Pinpoint the cell where the given text exists, returning its (X, Y) midpoint coordinate. 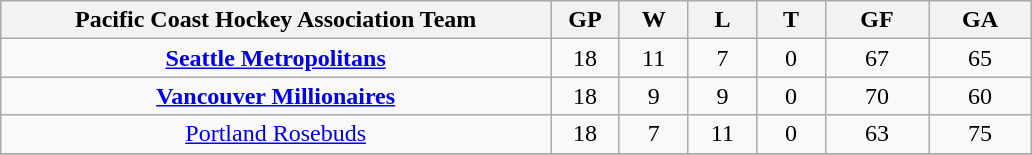
63 (876, 134)
GA (980, 20)
70 (876, 96)
GF (876, 20)
75 (980, 134)
60 (980, 96)
Seattle Metropolitans (276, 58)
65 (980, 58)
GP (586, 20)
L (722, 20)
T (792, 20)
Portland Rosebuds (276, 134)
W (654, 20)
Pacific Coast Hockey Association Team (276, 20)
Vancouver Millionaires (276, 96)
67 (876, 58)
